Extract the [X, Y] coordinate from the center of the cell holding the provided text.  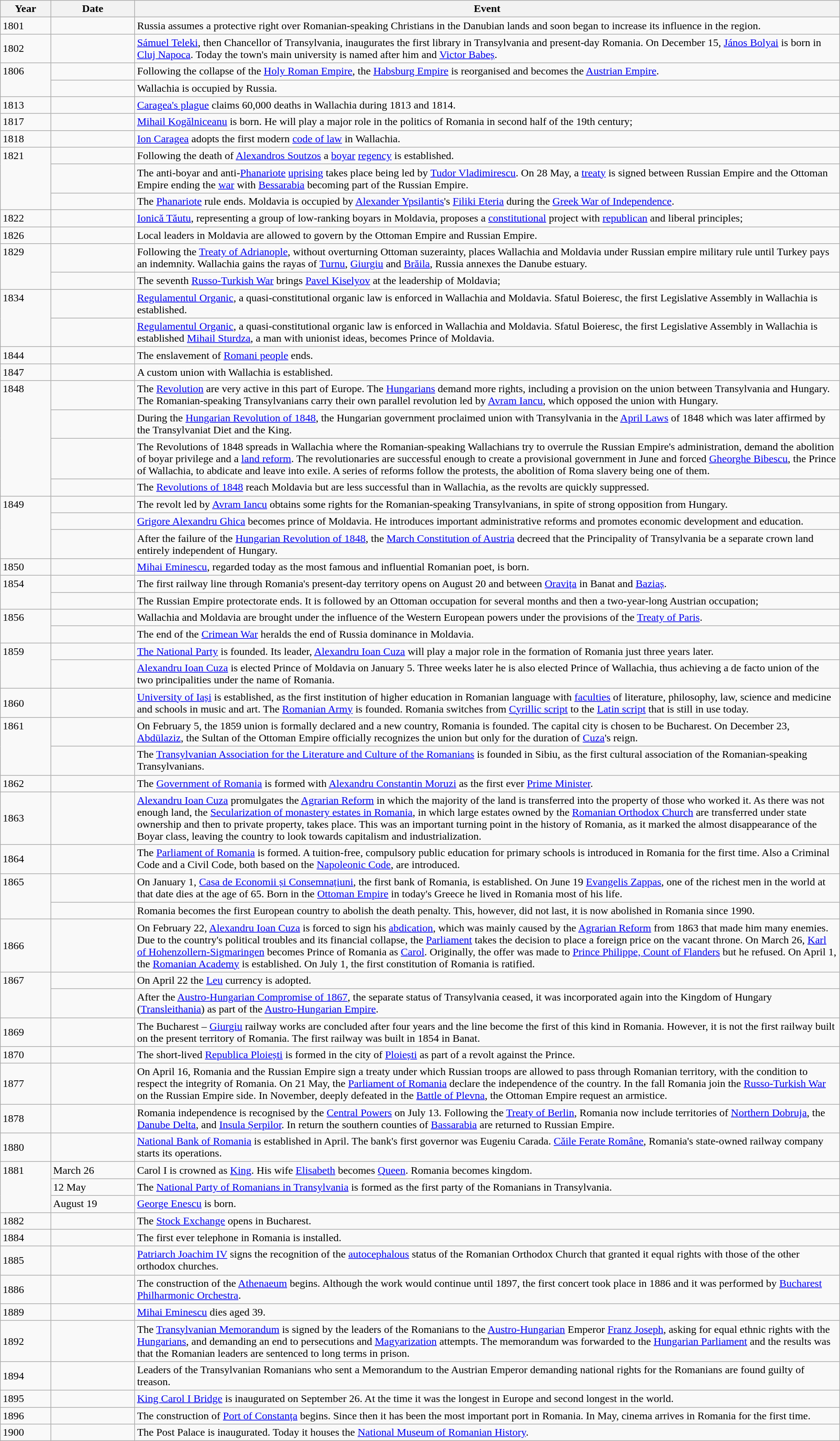
March 26 [92, 1170]
Grigore Alexandru Ghica becomes prince of Moldavia. He introduces important administrative reforms and promotes economic development and education. [487, 521]
1892 [26, 1341]
1861 [26, 746]
Ionică Tăutu, representing a group of low-ranking boyars in Moldavia, proposes a constitutional project with republican and liberal principles; [487, 218]
Wallachia and Moldavia are brought under the influence of the Western European powers under the provisions of the Treaty of Paris. [487, 618]
On April 22 the Leu currency is adopted. [487, 980]
1886 [26, 1289]
1829 [26, 267]
1821 [26, 178]
1884 [26, 1238]
Following the death of Alexandros Soutzos a boyar regency is established. [487, 156]
1834 [26, 318]
The Phanariote rule ends. Moldavia is occupied by Alexander Ypsilantis's Filiki Eteria during the Greek War of Independence. [487, 201]
Mihai Eminescu dies aged 39. [487, 1312]
The seventh Russo-Turkish War brings Pavel Kiselyov at the leadership of Moldavia; [487, 281]
King Carol I Bridge is inaugurated on September 26. At the time it was the longest in Europe and second longest in the world. [487, 1398]
Year [26, 9]
The National Party of Romanians in Transylvania is formed as the first party of the Romanians in Transylvania. [487, 1187]
1863 [26, 818]
1869 [26, 1032]
The Russian Empire protectorate ends. It is followed by an Ottoman occupation for several months and then a two-year-long Austrian occupation; [487, 600]
1844 [26, 355]
The end of the Crimean War heralds the end of Russia dominance in Moldavia. [487, 635]
1889 [26, 1312]
August 19 [92, 1204]
The Stock Exchange opens in Bucharest. [487, 1221]
1867 [26, 994]
1854 [26, 592]
1900 [26, 1433]
The National Party is founded. Its leader, Alexandru Ioan Cuza will play a major role in the formation of Romania just three years later. [487, 651]
Ion Caragea adopts the first modern code of law in Wallachia. [487, 139]
1849 [26, 527]
1801 [26, 26]
1896 [26, 1416]
1847 [26, 372]
The first railway line through Romania's present-day territory opens on August 20 and between Oravița in Banat and Baziaș. [487, 584]
The first ever telephone in Romania is installed. [487, 1238]
Event [487, 9]
1848 [26, 438]
1880 [26, 1148]
1818 [26, 139]
1859 [26, 666]
1802 [26, 49]
1813 [26, 105]
1850 [26, 567]
12 May [92, 1187]
Local leaders in Moldavia are allowed to govern by the Ottoman Empire and Russian Empire. [487, 235]
1870 [26, 1055]
1882 [26, 1221]
1878 [26, 1118]
1877 [26, 1084]
Following the collapse of the Holy Roman Empire, the Habsburg Empire is reorganised and becomes the Austrian Empire. [487, 71]
The enslavement of Romani people ends. [487, 355]
Mihai Eminescu, regarded today as the most famous and influential Romanian poet, is born. [487, 567]
The Post Palace is inaugurated. Today it houses the National Museum of Romanian History. [487, 1433]
1865 [26, 896]
George Enescu is born. [487, 1204]
1881 [26, 1187]
Wallachia is occupied by Russia. [487, 88]
Carol I is crowned as King. His wife Elisabeth becomes Queen. Romania becomes kingdom. [487, 1170]
Caragea's plague claims 60,000 deaths in Wallachia during 1813 and 1814. [487, 105]
The Revolutions of 1848 reach Moldavia but are less successful than in Wallachia, as the revolts are quickly suppressed. [487, 487]
1895 [26, 1398]
1826 [26, 235]
The revolt led by Avram Iancu obtains some rights for the Romanian-speaking Transylvanians, in spite of strong opposition from Hungary. [487, 504]
1894 [26, 1375]
1866 [26, 946]
Date [92, 9]
Russia assumes a protective right over Romanian-speaking Christians in the Danubian lands and soon began to increase its influence in the region. [487, 26]
A custom union with Wallachia is established. [487, 372]
1860 [26, 703]
Mihail Kogălniceanu is born. He will play a major role in the politics of Romania in second half of the 19th century; [487, 122]
1862 [26, 783]
1806 [26, 80]
1822 [26, 218]
The short-lived Republica Ploiești is formed in the city of Ploiești as part of a revolt against the Prince. [487, 1055]
1856 [26, 626]
1885 [26, 1260]
Romania becomes the first European country to abolish the death penalty. This, however, did not last, it is now abolished in Romania since 1990. [487, 911]
1864 [26, 859]
The Government of Romania is formed with Alexandru Constantin Moruzi as the first ever Prime Minister. [487, 783]
1817 [26, 122]
